Search for the cell housing the specified text and yield its [x, y] center coordinate. 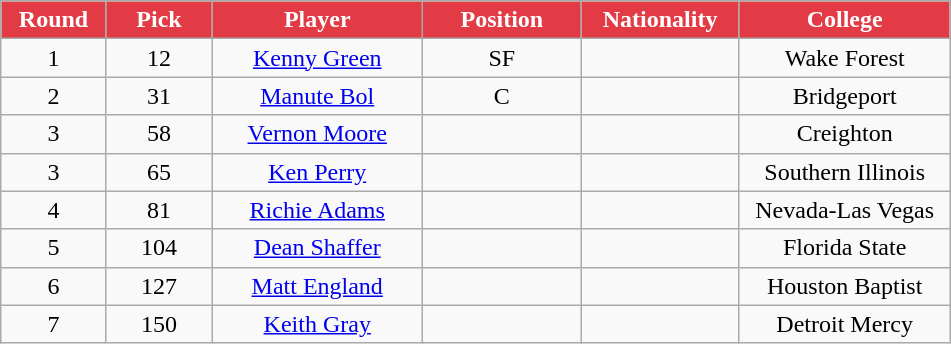
5 [54, 248]
Detroit Mercy [844, 324]
Florida State [844, 248]
31 [158, 96]
Kenny Green [318, 58]
Pick [158, 20]
58 [158, 134]
127 [158, 286]
Nevada-Las Vegas [844, 210]
SF [502, 58]
Nationality [660, 20]
Player [318, 20]
150 [158, 324]
6 [54, 286]
Houston Baptist [844, 286]
Creighton [844, 134]
81 [158, 210]
Keith Gray [318, 324]
7 [54, 324]
Round [54, 20]
Ken Perry [318, 172]
Matt England [318, 286]
Bridgeport [844, 96]
Southern Illinois [844, 172]
Manute Bol [318, 96]
104 [158, 248]
1 [54, 58]
Wake Forest [844, 58]
12 [158, 58]
4 [54, 210]
65 [158, 172]
Vernon Moore [318, 134]
Position [502, 20]
College [844, 20]
Richie Adams [318, 210]
2 [54, 96]
Dean Shaffer [318, 248]
C [502, 96]
